Return the [X, Y] coordinate for the center point of the cell that contains the specified text.  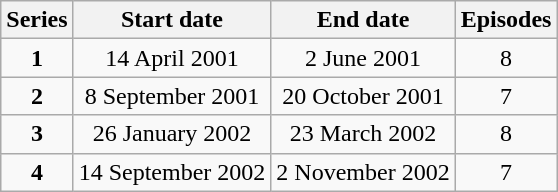
End date [363, 20]
2 June 2001 [363, 58]
8 September 2001 [172, 96]
Episodes [506, 20]
20 October 2001 [363, 96]
14 April 2001 [172, 58]
Start date [172, 20]
3 [37, 134]
1 [37, 58]
23 March 2002 [363, 134]
Series [37, 20]
2 [37, 96]
26 January 2002 [172, 134]
14 September 2002 [172, 172]
2 November 2002 [363, 172]
4 [37, 172]
